Return [x, y] of the center of cell containing provided text 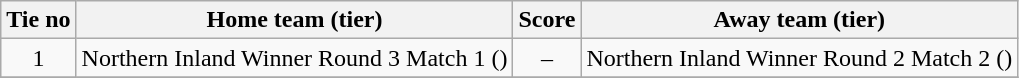
Score [547, 20]
Northern Inland Winner Round 3 Match 1 () [294, 58]
1 [38, 58]
Away team (tier) [800, 20]
Northern Inland Winner Round 2 Match 2 () [800, 58]
Tie no [38, 20]
Home team (tier) [294, 20]
– [547, 58]
